Capture the cell that displays the provided text and extract its [x, y] central coordinate. 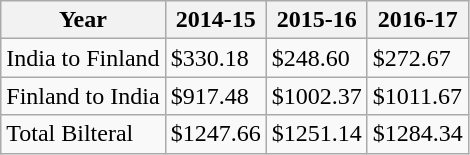
Total Bilteral [83, 134]
$1002.37 [316, 96]
2015-16 [316, 20]
2016-17 [418, 20]
$1284.34 [418, 134]
$1247.66 [216, 134]
$1251.14 [316, 134]
India to Finland [83, 58]
Year [83, 20]
Finland to India [83, 96]
$330.18 [216, 58]
2014-15 [216, 20]
$1011.67 [418, 96]
$917.48 [216, 96]
$272.67 [418, 58]
$248.60 [316, 58]
